From the cell containing the given text, extract its center point as [X, Y] coordinate. 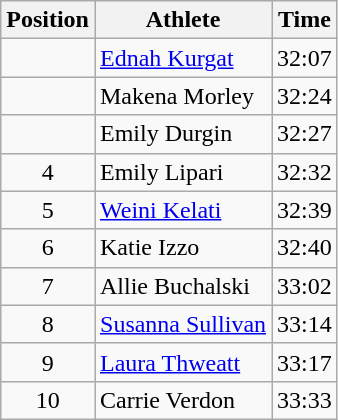
33:14 [305, 324]
32:27 [305, 134]
32:39 [305, 210]
Emily Lipari [182, 172]
6 [48, 248]
9 [48, 362]
33:33 [305, 400]
Makena Morley [182, 96]
Katie Izzo [182, 248]
Ednah Kurgat [182, 58]
32:40 [305, 248]
33:17 [305, 362]
Emily Durgin [182, 134]
32:24 [305, 96]
Laura Thweatt [182, 362]
Position [48, 20]
Athlete [182, 20]
Weini Kelati [182, 210]
Time [305, 20]
8 [48, 324]
32:32 [305, 172]
33:02 [305, 286]
7 [48, 286]
4 [48, 172]
Carrie Verdon [182, 400]
Allie Buchalski [182, 286]
5 [48, 210]
10 [48, 400]
Susanna Sullivan [182, 324]
32:07 [305, 58]
